Extract the [X, Y] coordinate from the center of the cell holding the provided text.  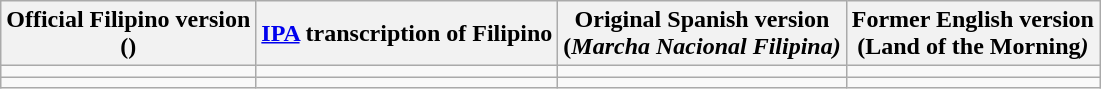
Official Filipino version() [128, 34]
IPA transcription of Filipino [407, 34]
Original Spanish version(Marcha Nacional Filipina) [702, 34]
Former English version(Land of the Morning) [972, 34]
